Locate the cell with the specified text and output its (x, y) center coordinate. 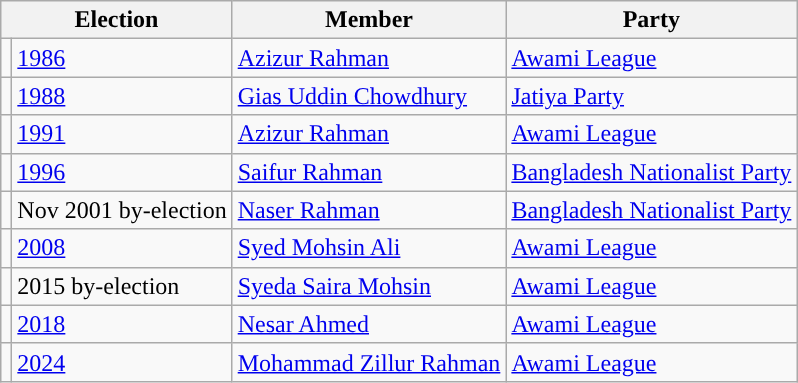
Member (369, 20)
Nesar Ahmed (369, 324)
Nov 2001 by-election (122, 210)
2008 (122, 248)
Jatiya Party (652, 96)
Election (116, 20)
Mohammad Zillur Rahman (369, 362)
2024 (122, 362)
Gias Uddin Chowdhury (369, 96)
Naser Rahman (369, 210)
2018 (122, 324)
1991 (122, 134)
Saifur Rahman (369, 172)
Syed Mohsin Ali (369, 248)
1996 (122, 172)
2015 by-election (122, 286)
Party (652, 20)
Syeda Saira Mohsin (369, 286)
1986 (122, 58)
1988 (122, 96)
